Return [X, Y] of the center of cell containing provided text 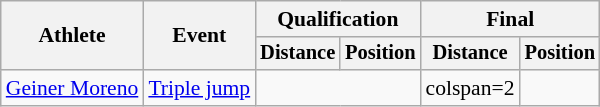
Athlete [72, 36]
Event [199, 36]
Final [510, 19]
Triple jump [199, 88]
Qualification [338, 19]
Geiner Moreno [72, 88]
colspan=2 [470, 88]
